From the cell containing the given text, extract its center point as [X, Y] coordinate. 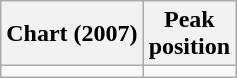
Peakposition [189, 34]
Chart (2007) [72, 34]
